Find where the given text appears and provide that cell's center as [x, y] coordinate. 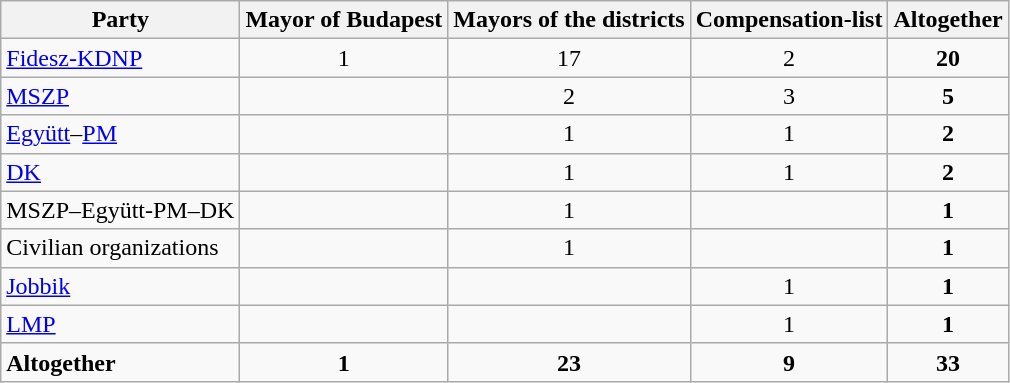
DK [120, 172]
Compensation-list [789, 20]
9 [789, 362]
23 [569, 362]
Civilian organizations [120, 248]
Jobbik [120, 286]
Mayors of the districts [569, 20]
LMP [120, 324]
Fidesz-KDNP [120, 58]
MSZP–Együtt-PM–DK [120, 210]
Party [120, 20]
5 [948, 96]
3 [789, 96]
17 [569, 58]
20 [948, 58]
MSZP [120, 96]
Együtt–PM [120, 134]
33 [948, 362]
Mayor of Budapest [344, 20]
